Provide the (X, Y) coordinate of the cell's center where the given text is located.  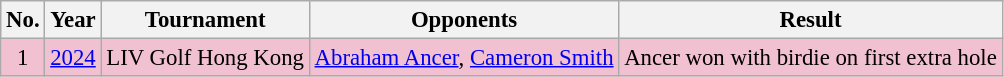
Opponents (464, 20)
Year (73, 20)
Ancer won with birdie on first extra hole (810, 58)
LIV Golf Hong Kong (205, 58)
Result (810, 20)
2024 (73, 58)
No. (23, 20)
1 (23, 58)
Tournament (205, 20)
Abraham Ancer, Cameron Smith (464, 58)
